Find where the given text appears and provide that cell's center as [X, Y] coordinate. 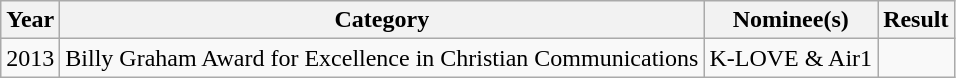
Billy Graham Award for Excellence in Christian Communications [382, 58]
Nominee(s) [791, 20]
Category [382, 20]
Result [916, 20]
K-LOVE & Air1 [791, 58]
2013 [30, 58]
Year [30, 20]
